Search for the cell housing the specified text and yield its [X, Y] center coordinate. 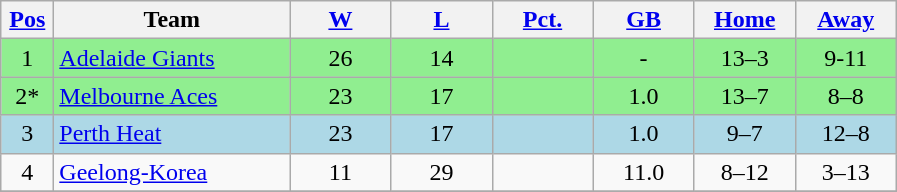
4 [28, 172]
L [442, 20]
14 [442, 58]
9-11 [846, 58]
11 [340, 172]
13–3 [744, 58]
3–13 [846, 172]
Melbourne Aces [172, 96]
11.0 [644, 172]
Adelaide Giants [172, 58]
29 [442, 172]
Team [172, 20]
GB [644, 20]
W [340, 20]
8–12 [744, 172]
9–7 [744, 134]
3 [28, 134]
12–8 [846, 134]
13–7 [744, 96]
Home [744, 20]
Away [846, 20]
26 [340, 58]
2* [28, 96]
Geelong-Korea [172, 172]
Perth Heat [172, 134]
Pct. [542, 20]
Pos [28, 20]
- [644, 58]
1 [28, 58]
8–8 [846, 96]
